From the cell containing the given text, extract its center point as (X, Y) coordinate. 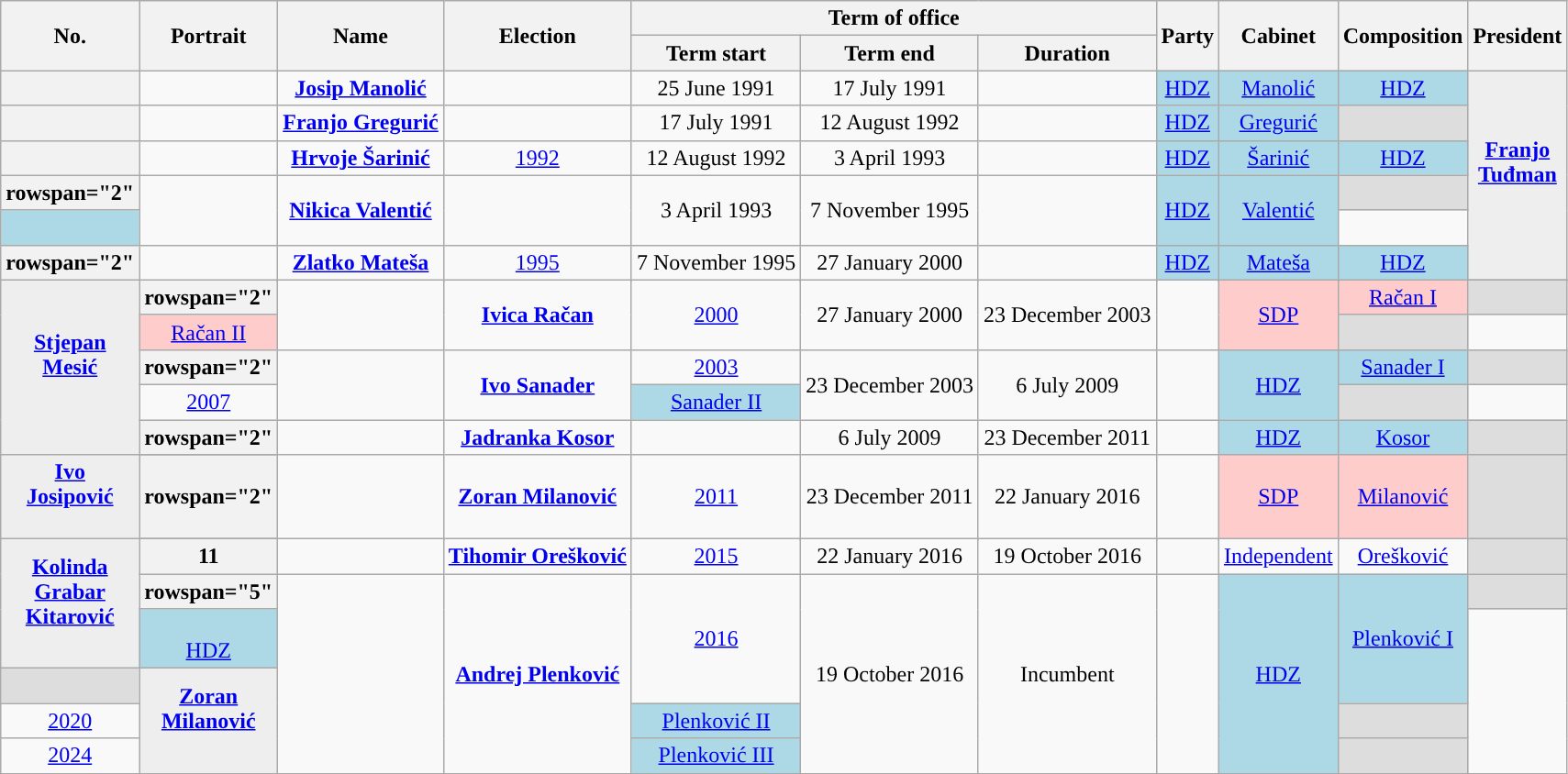
25 June 1991 (716, 88)
Plenković I (1403, 638)
2000 (716, 315)
Zlatko Mateša (361, 262)
No. (70, 36)
Šarinić (1278, 158)
Name (361, 36)
1992 (538, 158)
rowspan="5" (209, 592)
Račan II (209, 332)
President (1518, 36)
2016 (716, 638)
Josip Manolić (361, 88)
2003 (716, 367)
11 (209, 557)
2007 (209, 402)
Orešković (1403, 557)
Term of office (894, 18)
StjepanMesić (70, 367)
Jadranka Kosor (538, 437)
Term start (716, 53)
Incumbent (1067, 673)
2011 (716, 497)
Ivo Sanader (538, 384)
Valentić (1278, 210)
2020 (70, 721)
Portrait (209, 36)
Cabinet (1278, 36)
Composition (1403, 36)
Gregurić (1278, 123)
Ivica Račan (538, 315)
2015 (716, 557)
1995 (538, 262)
FranjoTuđman (1518, 175)
Kosor (1403, 437)
Nikica Valentić (361, 210)
Tihomir Orešković (538, 557)
KolindaGrabarKitarović (70, 603)
Milanović (1403, 497)
IvoJosipović (70, 497)
Plenković III (716, 756)
Mateša (1278, 262)
2024 (70, 756)
Zoran Milanović (538, 497)
Hrvoje Šarinić (361, 158)
ZoranMilanović (209, 721)
Manolić (1278, 88)
Election (538, 36)
Andrej Plenković (538, 673)
Term end (890, 53)
Sanader II (716, 402)
Plenković II (716, 721)
Sanader I (1403, 367)
Party (1187, 36)
Duration (1067, 53)
Račan I (1403, 297)
Franjo Gregurić (361, 123)
Independent (1278, 557)
